Find where the given text appears and provide that cell's center as (X, Y) coordinate. 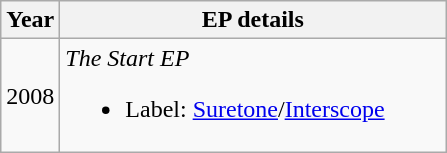
The Start EPLabel: Suretone/Interscope (253, 96)
EP details (253, 20)
2008 (30, 96)
Year (30, 20)
